Search for the cell housing the specified text and yield its [X, Y] center coordinate. 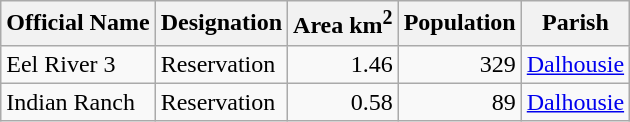
Parish [575, 24]
89 [460, 102]
Area km2 [344, 24]
Eel River 3 [78, 64]
Population [460, 24]
0.58 [344, 102]
329 [460, 64]
Designation [221, 24]
Official Name [78, 24]
1.46 [344, 64]
Indian Ranch [78, 102]
